Pinpoint the cell where the given text exists, returning its (X, Y) midpoint coordinate. 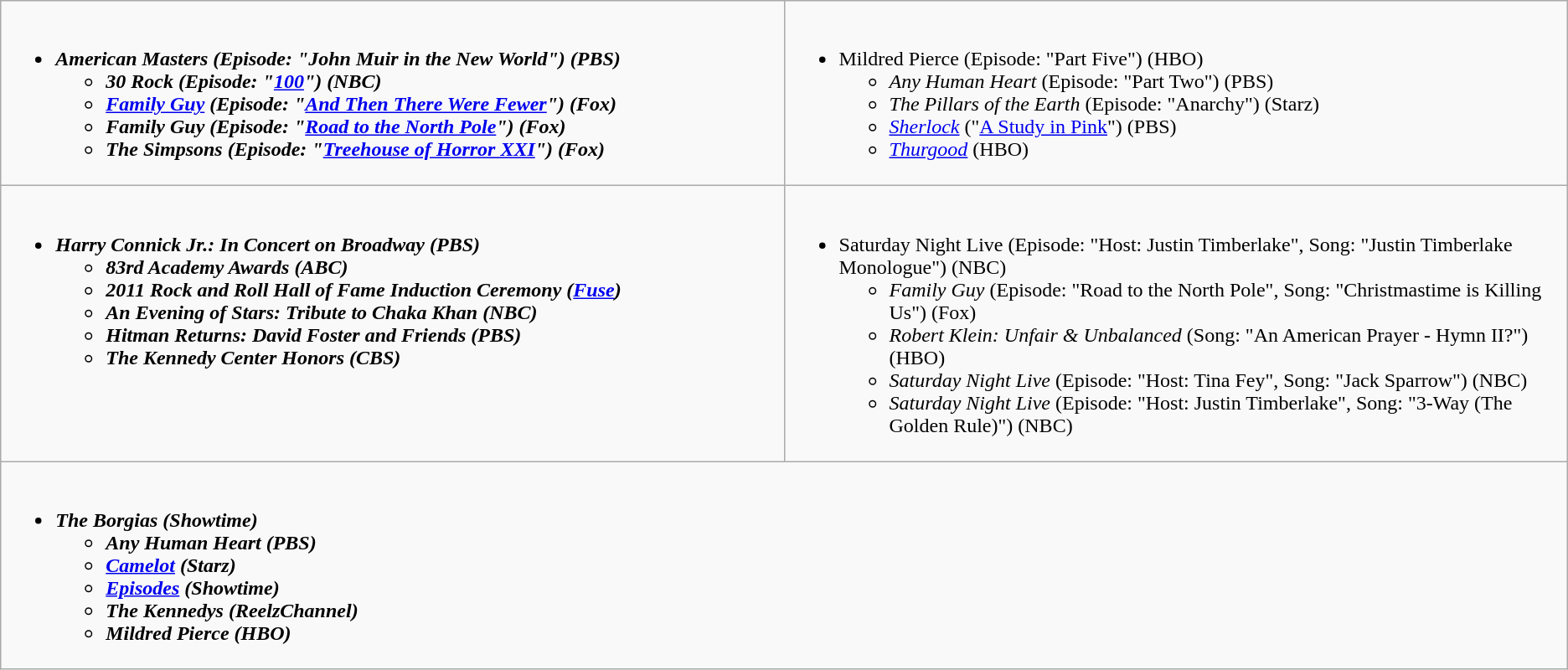
The Borgias (Showtime)Any Human Heart (PBS)Camelot (Starz)Episodes (Showtime)The Kennedys (ReelzChannel)Mildred Pierce (HBO) (784, 565)
